Capture the cell that displays the provided text and extract its [X, Y] central coordinate. 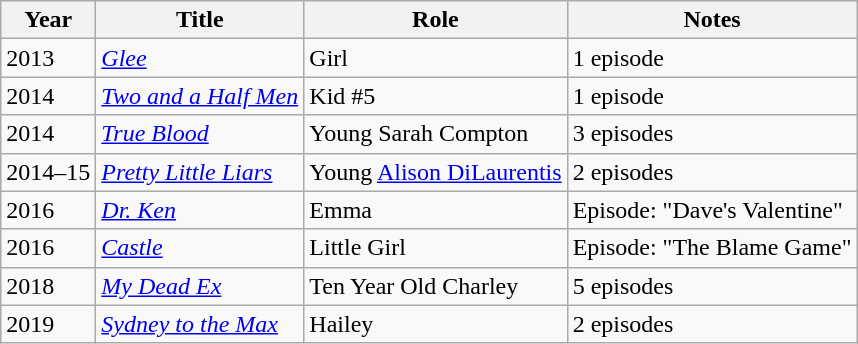
Ten Year Old Charley [436, 286]
Title [200, 20]
Glee [200, 58]
Year [48, 20]
Young Sarah Compton [436, 134]
Little Girl [436, 248]
Sydney to the Max [200, 324]
Young Alison DiLaurentis [436, 172]
Two and a Half Men [200, 96]
Castle [200, 248]
Emma [436, 210]
My Dead Ex [200, 286]
3 episodes [712, 134]
Dr. Ken [200, 210]
5 episodes [712, 286]
Pretty Little Liars [200, 172]
2014–15 [48, 172]
Episode: "The Blame Game" [712, 248]
Hailey [436, 324]
2018 [48, 286]
True Blood [200, 134]
Girl [436, 58]
2019 [48, 324]
Role [436, 20]
Episode: "Dave's Valentine" [712, 210]
Kid #5 [436, 96]
2013 [48, 58]
Notes [712, 20]
